For the text-containing cell, return its midpoint in [x, y] coordinate format. 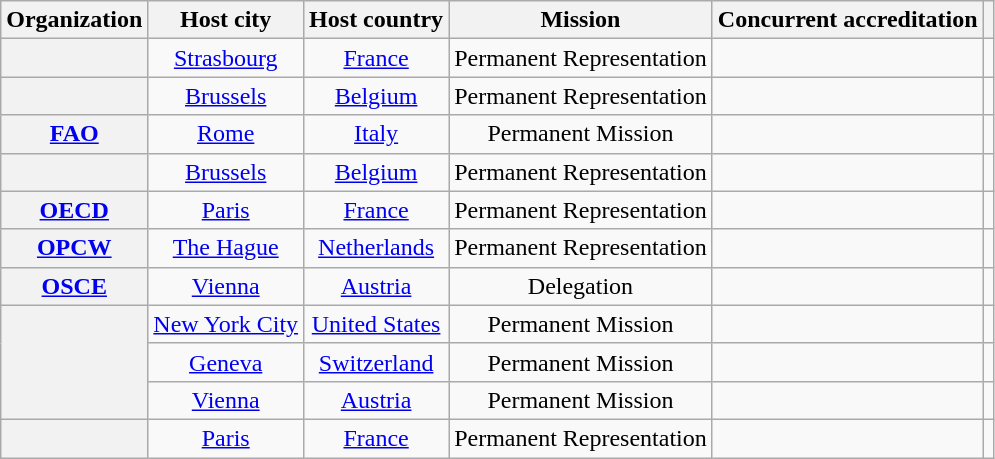
New York City [226, 324]
Switzerland [376, 362]
Geneva [226, 362]
United States [376, 324]
Host country [376, 20]
OECD [74, 210]
Strasbourg [226, 58]
Host city [226, 20]
Concurrent accreditation [848, 20]
FAO [74, 134]
The Hague [226, 248]
Rome [226, 134]
Organization [74, 20]
Mission [581, 20]
OSCE [74, 286]
Delegation [581, 286]
Netherlands [376, 248]
OPCW [74, 248]
Italy [376, 134]
